For the text-containing cell, return its midpoint in [x, y] coordinate format. 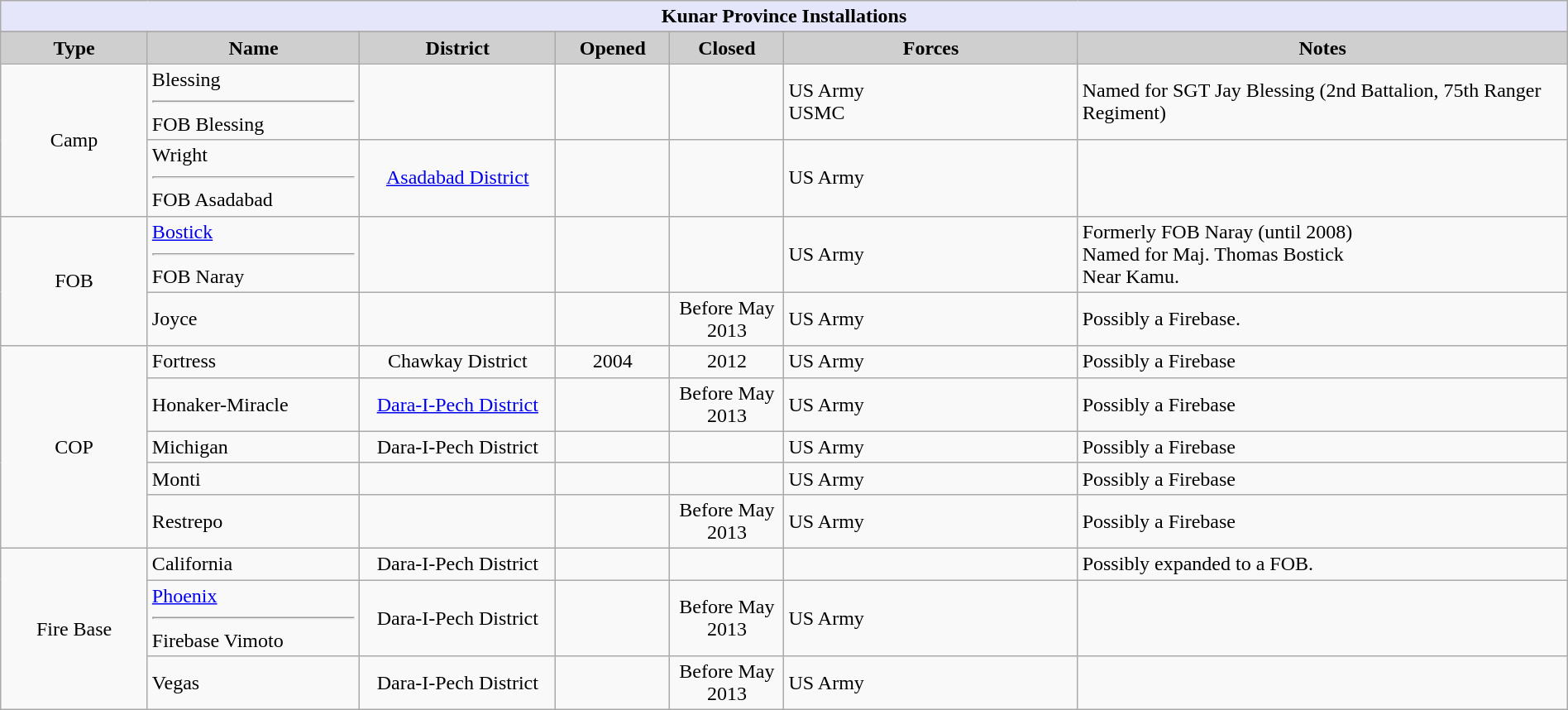
Asadabad District [458, 178]
Closed [727, 48]
Chawkay District [458, 362]
BostickFOB Naray [253, 254]
2004 [613, 362]
2012 [727, 362]
Monti [253, 478]
COP [74, 447]
Formerly FOB Naray (until 2008)Named for Maj. Thomas BostickNear Kamu. [1322, 254]
Possibly expanded to a FOB. [1322, 564]
Camp [74, 140]
WrightFOB Asadabad [253, 178]
Name [253, 48]
Honaker-Miracle [253, 404]
Joyce [253, 319]
Kunar Province Installations [784, 17]
Fortress [253, 362]
District [458, 48]
Type [74, 48]
Michigan [253, 447]
Named for SGT Jay Blessing (2nd Battalion, 75th Ranger Regiment) [1322, 102]
BlessingFOB Blessing [253, 102]
Notes [1322, 48]
Possibly a Firebase. [1322, 319]
FOB [74, 281]
Restrepo [253, 521]
PhoenixFirebase Vimoto [253, 617]
Forces [931, 48]
Vegas [253, 684]
US Army USMC [931, 102]
Fire Base [74, 629]
California [253, 564]
Opened [613, 48]
